Capture the cell that displays the provided text and extract its [X, Y] central coordinate. 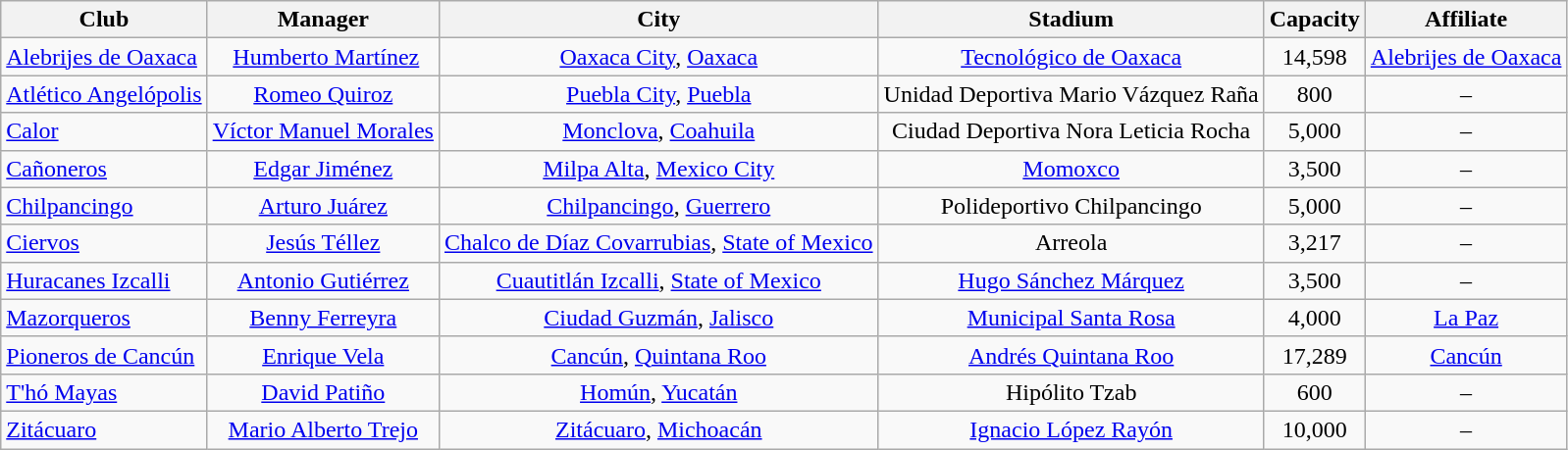
10,000 [1315, 429]
Andrés Quintana Roo [1071, 355]
Mario Alberto Trejo [323, 429]
Capacity [1315, 20]
Municipal Santa Rosa [1071, 318]
Arreola [1071, 243]
Hugo Sánchez Márquez [1071, 280]
La Paz [1466, 318]
600 [1315, 392]
3,217 [1315, 243]
4,000 [1315, 318]
Mazorqueros [104, 318]
Zitácuaro, Michoacán [658, 429]
Pioneros de Cancún [104, 355]
Milpa Alta, Mexico City [658, 169]
Humberto Martínez [323, 57]
Zitácuaro [104, 429]
Ciudad Deportiva Nora Leticia Rocha [1071, 131]
Antonio Gutiérrez [323, 280]
Ciudad Guzmán, Jalisco [658, 318]
Ciervos [104, 243]
Jesús Téllez [323, 243]
Calor [104, 131]
Cañoneros [104, 169]
Polideportivo Chilpancingo [1071, 206]
Cancún [1466, 355]
17,289 [1315, 355]
City [658, 20]
Romeo Quiroz [323, 94]
Enrique Vela [323, 355]
Cancún, Quintana Roo [658, 355]
David Patiño [323, 392]
T'hó Mayas [104, 392]
800 [1315, 94]
Club [104, 20]
Chilpancingo [104, 206]
Oaxaca City, Oaxaca [658, 57]
Stadium [1071, 20]
Chalco de Díaz Covarrubias, State of Mexico [658, 243]
Hipólito Tzab [1071, 392]
Manager [323, 20]
Huracanes Izcalli [104, 280]
Tecnológico de Oaxaca [1071, 57]
Affiliate [1466, 20]
14,598 [1315, 57]
Chilpancingo, Guerrero [658, 206]
Benny Ferreyra [323, 318]
Momoxco [1071, 169]
Atlético Angelópolis [104, 94]
Ignacio López Rayón [1071, 429]
Monclova, Coahuila [658, 131]
Arturo Juárez [323, 206]
Cuautitlán Izcalli, State of Mexico [658, 280]
Unidad Deportiva Mario Vázquez Raña [1071, 94]
Homún, Yucatán [658, 392]
Víctor Manuel Morales [323, 131]
Edgar Jiménez [323, 169]
Puebla City, Puebla [658, 94]
